Identify which cell holds the provided text, then report its [x, y] central coordinate. 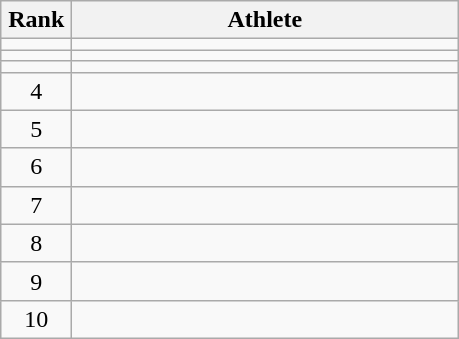
5 [36, 129]
7 [36, 205]
8 [36, 243]
9 [36, 281]
Rank [36, 20]
6 [36, 167]
10 [36, 319]
Athlete [265, 20]
4 [36, 91]
